Determine the (X, Y) coordinate at the center of the cell enclosing the given text.  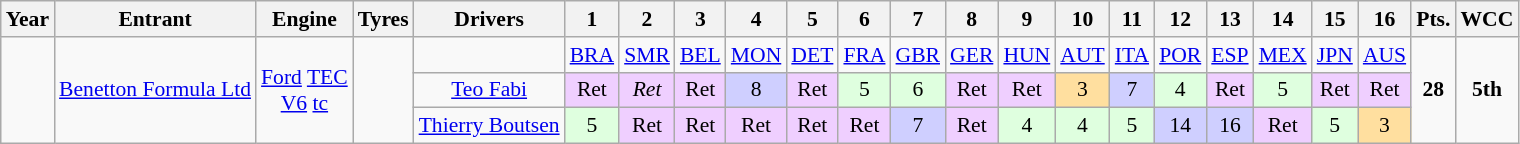
BRA (592, 55)
28 (1433, 90)
Ford TECV6 tc (304, 90)
Engine (304, 19)
GER (972, 55)
Benetton Formula Ltd (155, 90)
GBR (918, 55)
DET (812, 55)
1 (592, 19)
AUT (1082, 55)
SMR (647, 55)
11 (1132, 19)
JPN (1335, 55)
MEX (1283, 55)
POR (1180, 55)
Teo Fabi (490, 90)
Year (28, 19)
Drivers (490, 19)
Thierry Boutsen (490, 126)
Tyres (384, 19)
ITA (1132, 55)
10 (1082, 19)
AUS (1384, 55)
5th (1486, 90)
FRA (864, 55)
BEL (700, 55)
2 (647, 19)
ESP (1230, 55)
12 (1180, 19)
9 (1026, 19)
Entrant (155, 19)
MON (756, 55)
WCC (1486, 19)
Pts. (1433, 19)
HUN (1026, 55)
13 (1230, 19)
15 (1335, 19)
